Return the [x, y] coordinate for the center point of the cell that contains the specified text.  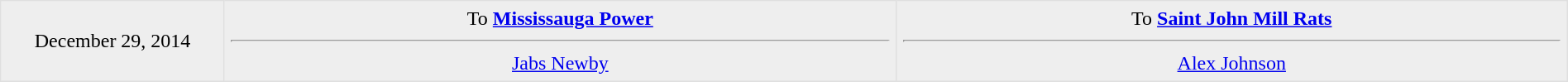
December 29, 2014 [112, 41]
To Saint John Mill RatsAlex Johnson [1231, 41]
To Mississauga Power Jabs Newby [560, 41]
